Search for the cell housing the specified text and yield its (X, Y) center coordinate. 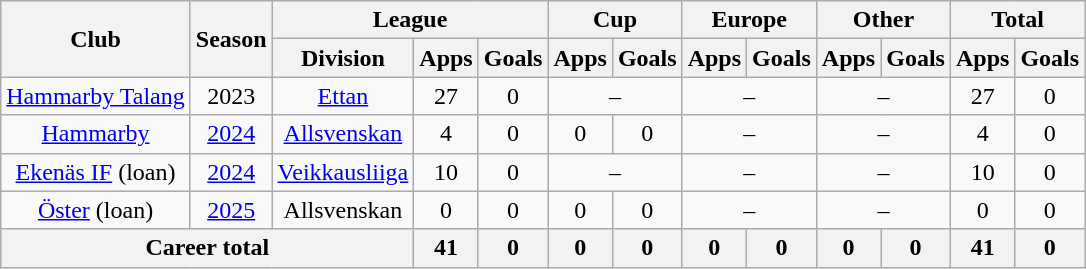
Europe (749, 20)
Club (96, 39)
Ekenäs IF (loan) (96, 172)
League (410, 20)
Season (231, 39)
Hammarby Talang (96, 96)
Division (343, 58)
Öster (loan) (96, 210)
Cup (615, 20)
Veikkausliiga (343, 172)
Career total (208, 248)
Ettan (343, 96)
Other (883, 20)
Hammarby (96, 134)
2023 (231, 96)
Total (1017, 20)
2025 (231, 210)
